For the text-containing cell, return its midpoint in [X, Y] coordinate format. 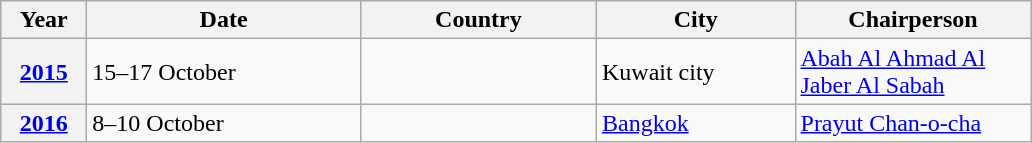
Kuwait city [696, 72]
Prayut Chan-o-cha [913, 123]
Date [224, 20]
Country [478, 20]
8–10 October [224, 123]
Chairperson [913, 20]
City [696, 20]
Bangkok [696, 123]
2016 [44, 123]
2015 [44, 72]
15–17 October [224, 72]
Abah Al Ahmad Al Jaber Al Sabah [913, 72]
Year [44, 20]
